Detect which cell encompasses the target text, then output its [X, Y] center coordinate. 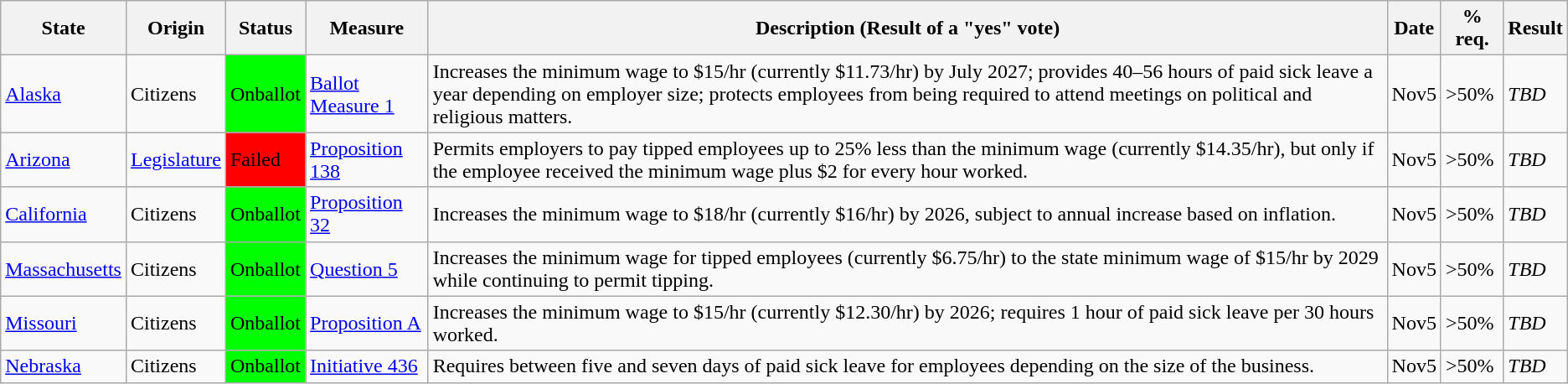
Description (Result of a "yes" vote) [908, 29]
Result [1535, 29]
California [64, 215]
Nebraska [64, 366]
% req. [1472, 29]
Measure [367, 29]
Missouri [64, 324]
Proposition 32 [367, 215]
State [64, 29]
Date [1414, 29]
Question 5 [367, 268]
Alaska [64, 94]
Increases the minimum wage to $18/hr (currently $16/hr) by 2026, subject to annual increase based on inflation. [908, 215]
Increases the minimum wage for tipped employees (currently $6.75/hr) to the state minimum wage of $15/hr by 2029 while continuing to permit tipping. [908, 268]
Increases the minimum wage to $15/hr (currently $12.30/hr) by 2026; requires 1 hour of paid sick leave per 30 hours worked. [908, 324]
Proposition 138 [367, 159]
Ballot Measure 1 [367, 94]
Massachusetts [64, 268]
Status [265, 29]
Failed [265, 159]
Arizona [64, 159]
Requires between five and seven days of paid sick leave for employees depending on the size of the business. [908, 366]
Origin [176, 29]
Proposition A [367, 324]
Legislature [176, 159]
Initiative 436 [367, 366]
